Provide the (x, y) coordinate of the cell's center where the given text is located.  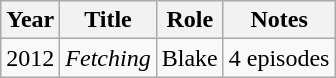
Fetching (108, 58)
Blake (190, 58)
Role (190, 20)
2012 (30, 58)
Year (30, 20)
Title (108, 20)
4 episodes (279, 58)
Notes (279, 20)
